Provide the [X, Y] coordinate of the cell's center where the given text is located.  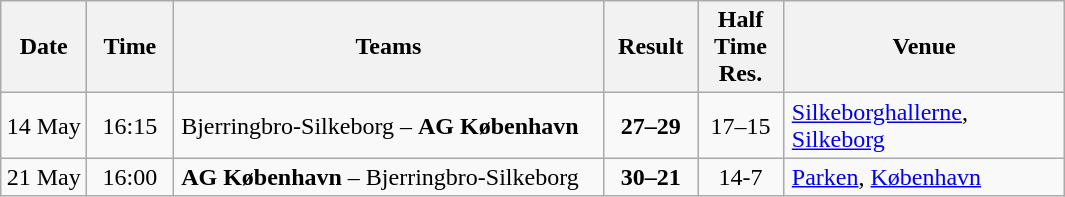
14-7 [741, 177]
14 May [44, 126]
Teams [388, 47]
16:15 [130, 126]
Date [44, 47]
Time [130, 47]
30–21 [651, 177]
16:00 [130, 177]
17–15 [741, 126]
AG København – Bjerringbro-Silkeborg [388, 177]
21 May [44, 177]
Bjerringbro-Silkeborg – AG København [388, 126]
Venue [924, 47]
Silkeborghallerne, Silkeborg [924, 126]
Result [651, 47]
Half Time Res. [741, 47]
Parken, København [924, 177]
27–29 [651, 126]
